Detect which cell encompasses the target text, then output its [X, Y] center coordinate. 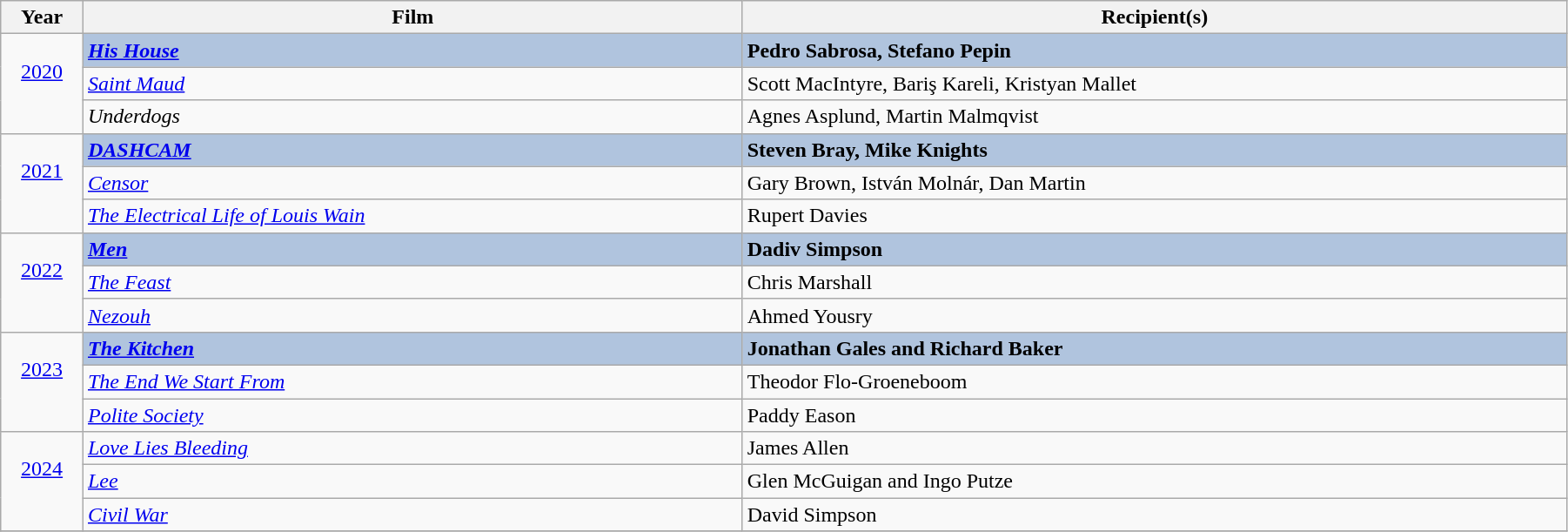
Agnes Asplund, Martin Malmqvist [1154, 117]
Glen McGuigan and Ingo Putze [1154, 481]
Ahmed Yousry [1154, 315]
Steven Bray, Mike Knights [1154, 150]
Rupert Davies [1154, 216]
2023 [42, 381]
Theodor Flo-Groeneboom [1154, 381]
Civil War [412, 515]
Saint Maud [412, 84]
The End We Start From [412, 381]
Polite Society [412, 415]
The Kitchen [412, 348]
Gary Brown, István Molnár, Dan Martin [1154, 183]
His House [412, 51]
Love Lies Bleeding [412, 448]
Nezouh [412, 315]
Year [42, 17]
Underdogs [412, 117]
Jonathan Gales and Richard Baker [1154, 348]
Pedro Sabrosa, Stefano Pepin [1154, 51]
James Allen [1154, 448]
Lee [412, 481]
Dadiv Simpson [1154, 249]
Recipient(s) [1154, 17]
The Feast [412, 282]
Men [412, 249]
DASHCAM [412, 150]
Paddy Eason [1154, 415]
2022 [42, 282]
2024 [42, 481]
Chris Marshall [1154, 282]
Scott MacIntyre, Bariş Kareli, Kristyan Mallet [1154, 84]
The Electrical Life of Louis Wain [412, 216]
Film [412, 17]
2021 [42, 183]
Censor [412, 183]
2020 [42, 84]
David Simpson [1154, 515]
